Provide the [X, Y] coordinate of the cell's center where the given text is located.  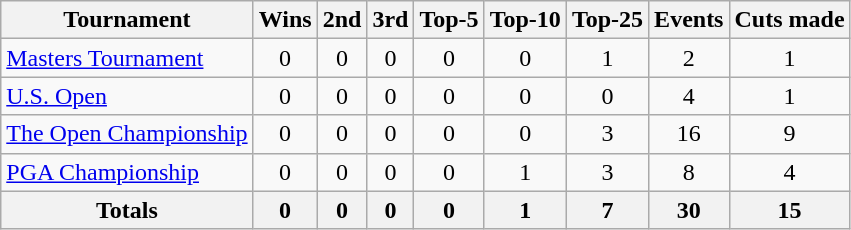
The Open Championship [127, 134]
3rd [390, 20]
Masters Tournament [127, 58]
2nd [342, 20]
30 [689, 210]
Tournament [127, 20]
2 [689, 58]
Top-25 [607, 20]
Wins [285, 20]
Top-10 [525, 20]
Top-5 [449, 20]
Totals [127, 210]
U.S. Open [127, 96]
Cuts made [790, 20]
16 [689, 134]
8 [689, 172]
Events [689, 20]
9 [790, 134]
15 [790, 210]
7 [607, 210]
PGA Championship [127, 172]
